Scan for the cell matching the given text and deliver its [X, Y] coordinate at center. 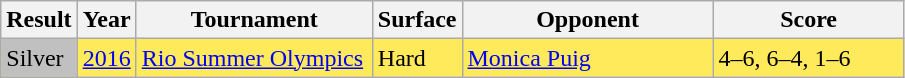
Monica Puig [588, 58]
Silver [39, 58]
Opponent [588, 20]
4–6, 6–4, 1–6 [808, 58]
Rio Summer Olympics [254, 58]
2016 [106, 58]
Year [106, 20]
Surface [417, 20]
Score [808, 20]
Tournament [254, 20]
Result [39, 20]
Hard [417, 58]
